Pinpoint the cell where the given text exists, returning its (X, Y) midpoint coordinate. 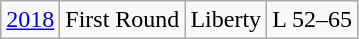
Liberty (226, 20)
L 52–65 (312, 20)
2018 (30, 20)
First Round (122, 20)
